Determine the [x, y] coordinate at the center of the cell enclosing the given text.  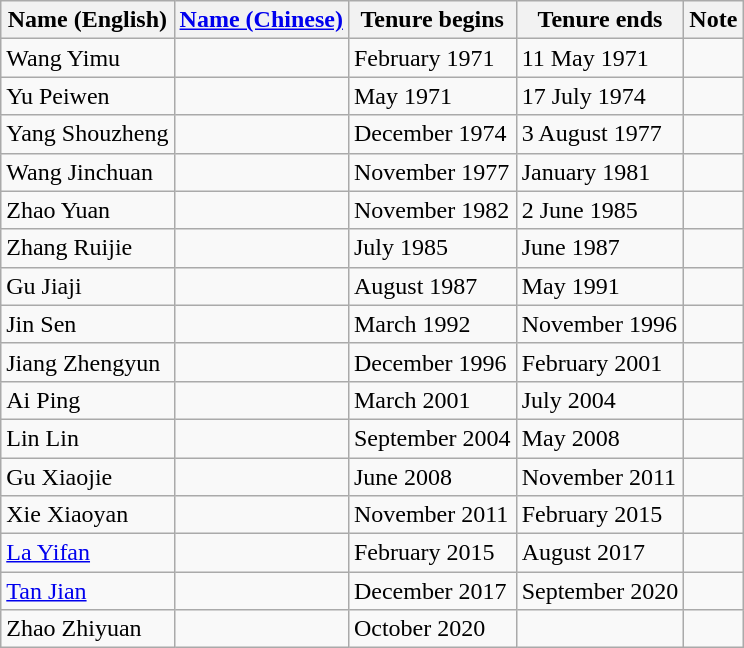
August 1987 [432, 286]
Ai Ping [88, 400]
August 2017 [600, 553]
Gu Xiaojie [88, 477]
November 1982 [432, 210]
June 2008 [432, 477]
Yang Shouzheng [88, 134]
Jiang Zhengyun [88, 362]
Wang Yimu [88, 58]
Tenure begins [432, 20]
June 1987 [600, 248]
Yu Peiwen [88, 96]
Wang Jinchuan [88, 172]
Jin Sen [88, 324]
May 1971 [432, 96]
17 July 1974 [600, 96]
Tenure ends [600, 20]
March 1992 [432, 324]
Name (English) [88, 20]
March 2001 [432, 400]
Note [714, 20]
La Yifan [88, 553]
3 August 1977 [600, 134]
January 1981 [600, 172]
Xie Xiaoyan [88, 515]
November 1977 [432, 172]
December 1996 [432, 362]
2 June 1985 [600, 210]
May 2008 [600, 438]
Name (Chinese) [261, 20]
September 2004 [432, 438]
September 2020 [600, 591]
December 1974 [432, 134]
Zhao Zhiyuan [88, 629]
Zhang Ruijie [88, 248]
February 1971 [432, 58]
February 2001 [600, 362]
November 1996 [600, 324]
May 1991 [600, 286]
Lin Lin [88, 438]
11 May 1971 [600, 58]
October 2020 [432, 629]
Zhao Yuan [88, 210]
Tan Jian [88, 591]
Gu Jiaji [88, 286]
July 1985 [432, 248]
December 2017 [432, 591]
July 2004 [600, 400]
